Search for the cell housing the specified text and yield its (X, Y) center coordinate. 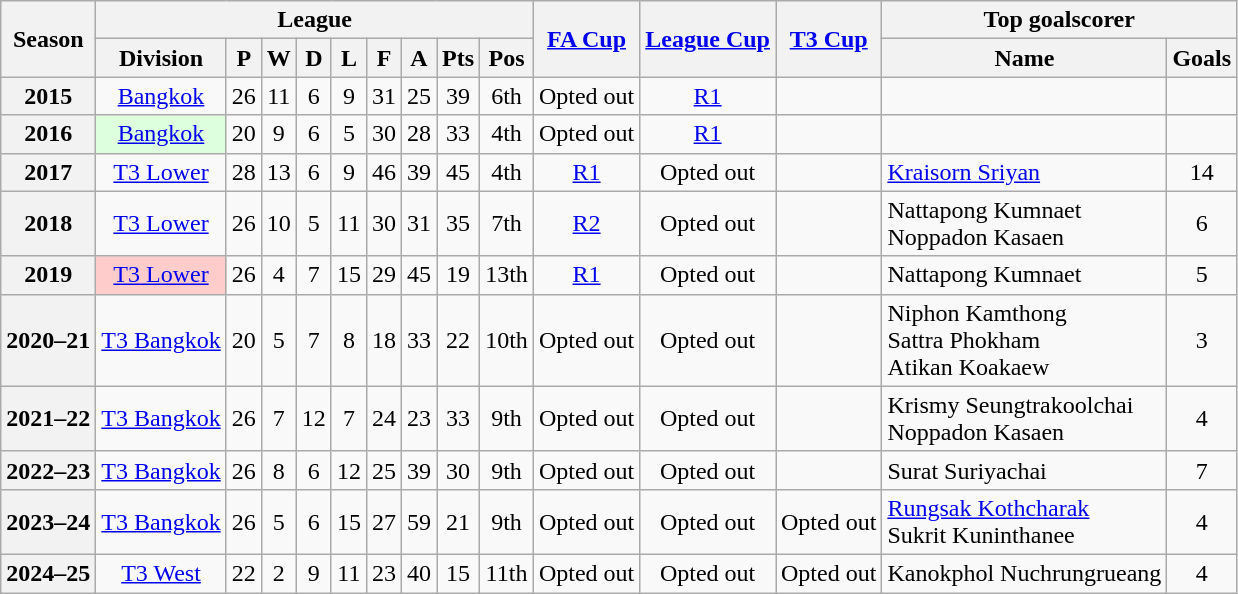
League Cup (708, 39)
10 (278, 224)
2019 (48, 275)
Nattapong Kumnaet Noppadon Kasaen (1024, 224)
21 (458, 522)
6th (507, 96)
2020–21 (48, 340)
13 (278, 172)
D (314, 58)
Division (161, 58)
13th (507, 275)
14 (1202, 172)
18 (384, 340)
46 (384, 172)
Season (48, 39)
T3 Cup (829, 39)
40 (420, 573)
2018 (48, 224)
W (278, 58)
27 (384, 522)
Pos (507, 58)
Goals (1202, 58)
10th (507, 340)
Nattapong Kumnaet (1024, 275)
T3 West (161, 573)
Kanokphol Nuchrungrueang (1024, 573)
League (315, 20)
2 (278, 573)
L (348, 58)
35 (458, 224)
3 (1202, 340)
A (420, 58)
7th (507, 224)
Pts (458, 58)
Niphon Kamthong Sattra Phokham Atikan Koakaew (1024, 340)
F (384, 58)
19 (458, 275)
2022–23 (48, 470)
2024–25 (48, 573)
2015 (48, 96)
Kraisorn Sriyan (1024, 172)
59 (420, 522)
2021–22 (48, 418)
P (244, 58)
Name (1024, 58)
24 (384, 418)
29 (384, 275)
2017 (48, 172)
Surat Suriyachai (1024, 470)
Top goalscorer (1060, 20)
11th (507, 573)
2023–24 (48, 522)
Rungsak Kothcharak Sukrit Kuninthanee (1024, 522)
R2 (586, 224)
FA Cup (586, 39)
2016 (48, 134)
Krismy Seungtrakoolchai Noppadon Kasaen (1024, 418)
